Locate the cell with the specified text and output its (x, y) center coordinate. 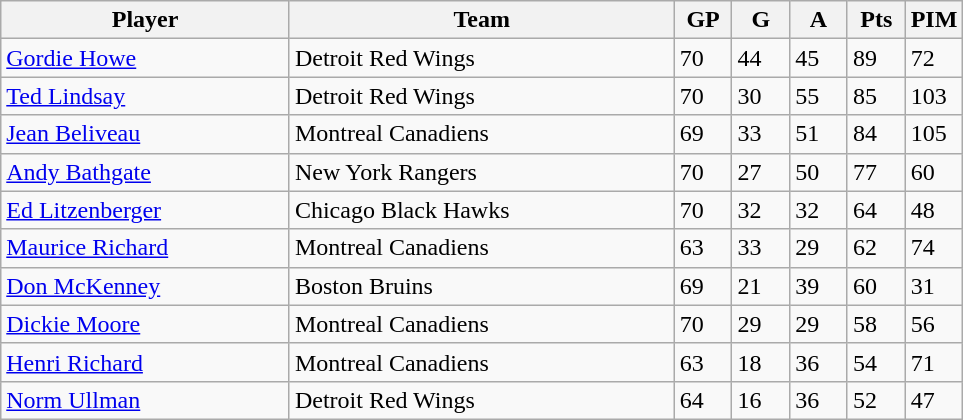
58 (876, 324)
Gordie Howe (146, 58)
77 (876, 172)
Dickie Moore (146, 324)
Henri Richard (146, 362)
105 (934, 134)
31 (934, 286)
Team (482, 20)
New York Rangers (482, 172)
Chicago Black Hawks (482, 210)
51 (819, 134)
45 (819, 58)
A (819, 20)
85 (876, 96)
48 (934, 210)
55 (819, 96)
84 (876, 134)
PIM (934, 20)
Maurice Richard (146, 248)
Norm Ullman (146, 400)
47 (934, 400)
103 (934, 96)
G (761, 20)
62 (876, 248)
74 (934, 248)
Pts (876, 20)
Jean Beliveau (146, 134)
Ted Lindsay (146, 96)
30 (761, 96)
27 (761, 172)
Ed Litzenberger (146, 210)
Andy Bathgate (146, 172)
16 (761, 400)
GP (703, 20)
50 (819, 172)
Player (146, 20)
18 (761, 362)
Boston Bruins (482, 286)
71 (934, 362)
44 (761, 58)
56 (934, 324)
52 (876, 400)
89 (876, 58)
Don McKenney (146, 286)
72 (934, 58)
54 (876, 362)
39 (819, 286)
21 (761, 286)
